For the text-containing cell, return its midpoint in (X, Y) coordinate format. 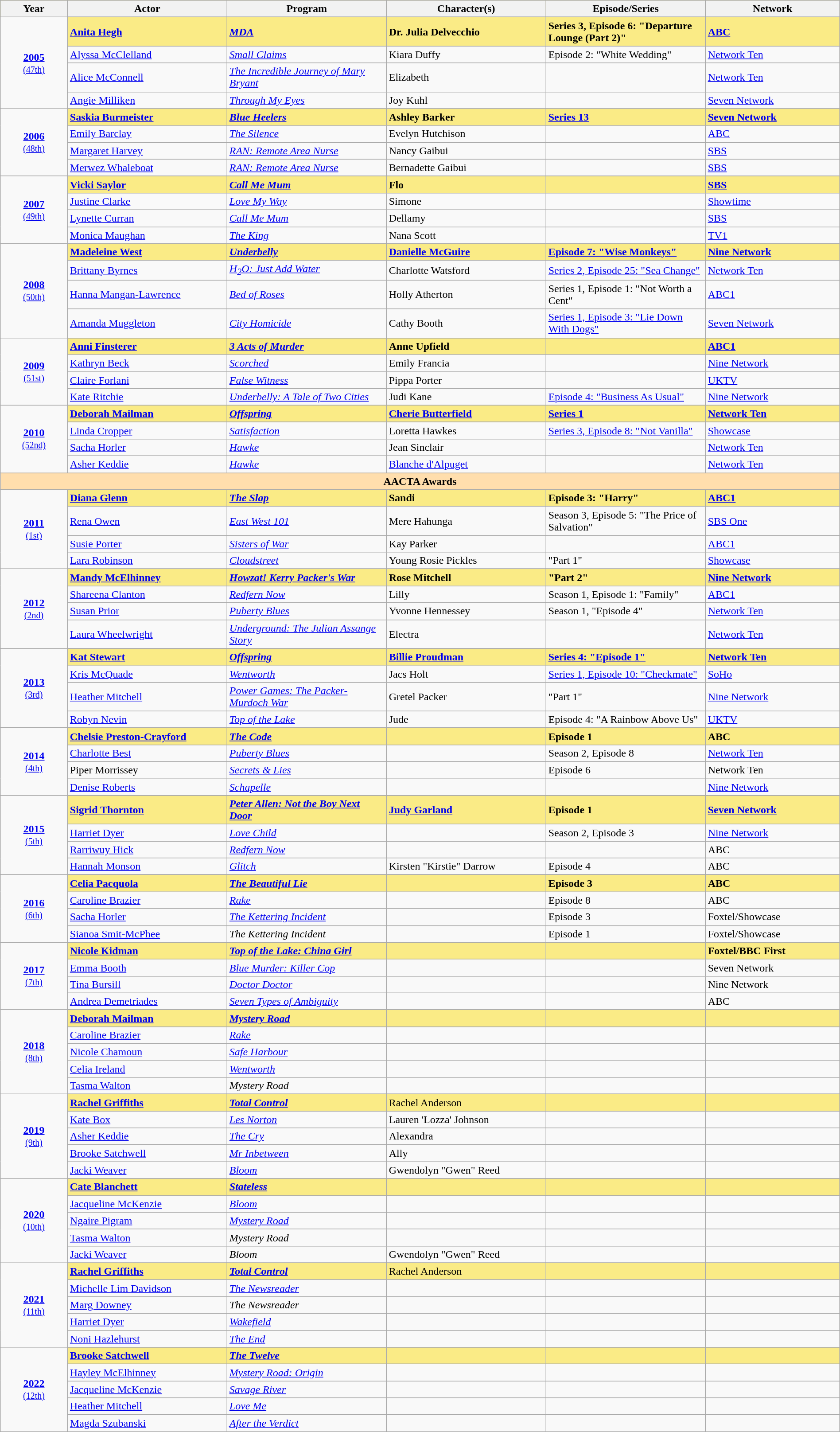
Love My Way (307, 201)
Kate Box (147, 1120)
Lara Robinson (147, 561)
Sianoa Smit-McPhee (147, 934)
Series 4: "Episode 1" (626, 657)
2018(8th) (34, 1052)
AACTA Awards (420, 481)
Margaret Harvey (147, 151)
Bed of Roses (307, 294)
Through My Eyes (307, 100)
Top of the Lake (307, 719)
"Part 2" (626, 577)
Showtime (773, 201)
Charlotte Watsford (466, 270)
Piper Morrissey (147, 770)
Tina Bursill (147, 984)
Justine Clarke (147, 201)
Danielle McGuire (466, 252)
2006(48th) (34, 142)
Kirsten "Kirstie" Darrow (466, 866)
Denise Roberts (147, 787)
Episode 4: "Business As Usual" (626, 397)
Andrea Demetriades (147, 1001)
Pippa Porter (466, 380)
Mandy McElhinney (147, 577)
The Cry (307, 1136)
Series 1, Episode 3: "Lie Down With Dogs" (626, 324)
Mere Hahunga (466, 521)
Nicole Chamoun (147, 1052)
Jude (466, 719)
2020(10th) (34, 1221)
2010(52nd) (34, 439)
MDA (307, 32)
Jacs Holt (466, 674)
Lynette Curran (147, 218)
Blue Heelers (307, 117)
Sisters of War (307, 544)
2005(47th) (34, 63)
Kris McQuade (147, 674)
Monica Maughan (147, 235)
Judy Garland (466, 810)
Lauren 'Lozza' Johnson (466, 1120)
Year (34, 9)
Season 2, Episode 8 (626, 753)
Peter Allen: Not the Boy Next Door (307, 810)
Episode 2: "White Wedding" (626, 55)
Claire Forlani (147, 380)
Scorched (307, 363)
2019(9th) (34, 1136)
Loretta Hawkes (466, 430)
The Incredible Journey of Mary Bryant (307, 77)
Dr. Julia Delvecchio (466, 32)
Blue Murder: Killer Cop (307, 968)
Bernadette Gaibui (466, 168)
Hanna Mangan-Lawrence (147, 294)
Rarriwuy Hick (147, 850)
Underground: The Julian Assange Story (307, 634)
Season 1, "Episode 4" (626, 611)
Satisfaction (307, 430)
Susan Prior (147, 611)
Magda Szubanski (147, 1423)
Electra (466, 634)
2012(2nd) (34, 609)
Kiara Duffy (466, 55)
The Twelve (307, 1356)
Merwez Whaleboat (147, 168)
SoHo (773, 674)
Anne Upfield (466, 346)
Sigrid Thornton (147, 810)
Hayley McElhinney (147, 1373)
2013(3rd) (34, 688)
Series 2, Episode 25: "Sea Change" (626, 270)
Kat Stewart (147, 657)
Dellamy (466, 218)
2022(12th) (34, 1389)
Noni Hazlehurst (147, 1339)
Stateless (307, 1187)
Kathryn Beck (147, 363)
The King (307, 235)
Cathy Booth (466, 324)
Rena Owen (147, 521)
Top of the Lake: China Girl (307, 951)
Blanche d'Alpuget (466, 464)
Schapelle (307, 787)
East West 101 (307, 521)
Anni Finsterer (147, 346)
Les Norton (307, 1120)
Underbelly: A Tale of Two Cities (307, 397)
3 Acts of Murder (307, 346)
Season 3, Episode 5: "The Price of Salvation" (626, 521)
Cate Blanchett (147, 1187)
Jean Sinclair (466, 447)
The Silence (307, 134)
Ally (466, 1153)
Susie Porter (147, 544)
Series 1, Episode 1: "Not Worth a Cent" (626, 294)
Linda Cropper (147, 430)
Doctor Doctor (307, 984)
After the Verdict (307, 1423)
Cherie Butterfield (466, 414)
2015(5th) (34, 835)
2016(6th) (34, 909)
Secrets & Lies (307, 770)
Holly Atherton (466, 294)
Brittany Byrnes (147, 270)
2007(49th) (34, 210)
Wakefield (307, 1322)
Flo (466, 184)
Celia Pacquola (147, 883)
Ngaire Pigram (147, 1221)
Season 1, Episode 1: "Family" (626, 594)
Robyn Nevin (147, 719)
Simone (466, 201)
TV1 (773, 235)
Safe Harbour (307, 1052)
Michelle Lim Davidson (147, 1288)
Angie Milliken (147, 100)
Series 1 (626, 414)
Kate Ritchie (147, 397)
Hannah Monson (147, 866)
Anita Hegh (147, 32)
Nicole Kidman (147, 951)
Episode 8 (626, 900)
Seven Types of Ambiguity (307, 1001)
Joy Kuhl (466, 100)
SBS One (773, 521)
Emma Booth (147, 968)
Power Games: The Packer-Murdoch War (307, 697)
Emily Francia (466, 363)
Celia Ireland (147, 1069)
Billie Proudman (466, 657)
Howzat! Kerry Packer's War (307, 577)
Rose Mitchell (466, 577)
Mystery Road: Origin (307, 1373)
Series 3, Episode 8: "Not Vanilla" (626, 430)
Nana Scott (466, 235)
Kay Parker (466, 544)
The Beautiful Lie (307, 883)
Lilly (466, 594)
Network (773, 9)
Episode 4 (626, 866)
Marg Downey (147, 1305)
The Code (307, 736)
Season 2, Episode 3 (626, 833)
False Witness (307, 380)
Small Claims (307, 55)
Episode 7: "Wise Monkeys" (626, 252)
Sandi (466, 498)
Underbelly (307, 252)
2011(1st) (34, 529)
Series 13 (626, 117)
Cloudstreet (307, 561)
Saskia Burmeister (147, 117)
Diana Glenn (147, 498)
Foxtel/BBC First (773, 951)
Alyssa McClelland (147, 55)
2009(51st) (34, 371)
Program (307, 9)
The End (307, 1339)
Mr Inbetween (307, 1153)
Series 1, Episode 10: "Checkmate" (626, 674)
City Homicide (307, 324)
Madeleine West (147, 252)
2021(11th) (34, 1305)
Judi Kane (466, 397)
2014(4th) (34, 761)
Character(s) (466, 9)
Yvonne Hennessey (466, 611)
Alice McConnell (147, 77)
The Slap (307, 498)
Young Rosie Pickles (466, 561)
Episode/Series (626, 9)
Episode 6 (626, 770)
Vicki Saylor (147, 184)
Ashley Barker (466, 117)
Alexandra (466, 1136)
Glitch (307, 866)
Emily Barclay (147, 134)
Actor (147, 9)
Amanda Muggleton (147, 324)
Evelyn Hutchison (466, 134)
H2O: Just Add Water (307, 270)
Elizabeth (466, 77)
Love Child (307, 833)
Savage River (307, 1389)
Love Me (307, 1406)
Nancy Gaibui (466, 151)
Gretel Packer (466, 697)
Shareena Clanton (147, 594)
Chelsie Preston-Crayford (147, 736)
Charlotte Best (147, 753)
2008(50th) (34, 291)
Episode 4: "A Rainbow Above Us" (626, 719)
Series 3, Episode 6: "Departure Lounge (Part 2)" (626, 32)
Episode 3: "Harry" (626, 498)
2017(7th) (34, 976)
Laura Wheelwright (147, 634)
